For the text-containing cell, return its midpoint in (X, Y) coordinate format. 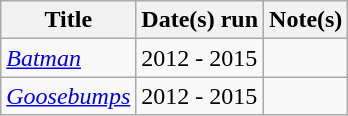
Title (68, 20)
Date(s) run (200, 20)
Goosebumps (68, 96)
Note(s) (306, 20)
Batman (68, 58)
